For the text-containing cell, return its midpoint in (x, y) coordinate format. 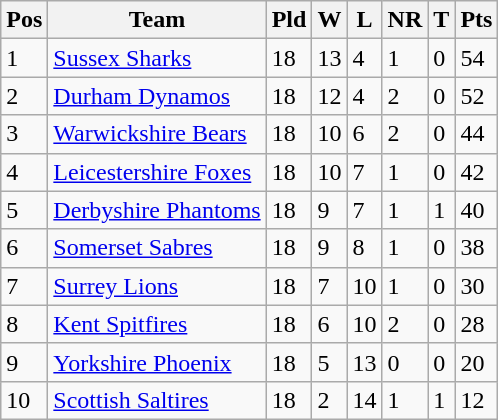
14 (364, 400)
3 (24, 134)
Pos (24, 20)
Team (157, 20)
30 (476, 286)
Somerset Sabres (157, 248)
Surrey Lions (157, 286)
40 (476, 210)
W (330, 20)
Derbyshire Phantoms (157, 210)
52 (476, 96)
Pts (476, 20)
T (442, 20)
NR (405, 20)
20 (476, 362)
Leicestershire Foxes (157, 172)
Pld (289, 20)
44 (476, 134)
Kent Spitfires (157, 324)
28 (476, 324)
Warwickshire Bears (157, 134)
Durham Dynamos (157, 96)
Scottish Saltires (157, 400)
Sussex Sharks (157, 58)
Yorkshire Phoenix (157, 362)
54 (476, 58)
L (364, 20)
38 (476, 248)
42 (476, 172)
